Identify which cell holds the provided text, then report its [X, Y] central coordinate. 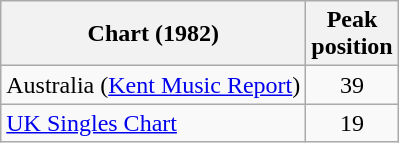
Peakposition [352, 34]
19 [352, 123]
Australia (Kent Music Report) [154, 85]
39 [352, 85]
Chart (1982) [154, 34]
UK Singles Chart [154, 123]
